Pinpoint the cell where the given text exists, returning its [x, y] midpoint coordinate. 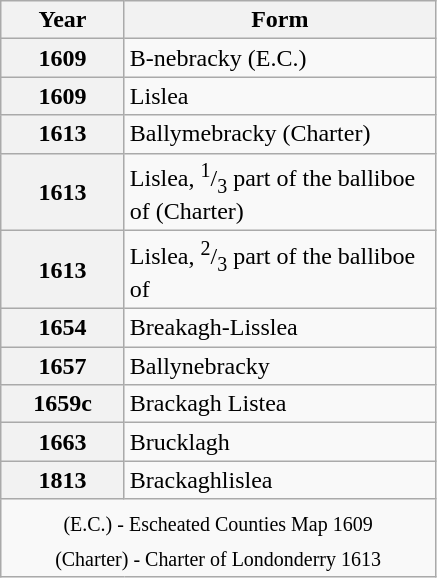
B-nebracky (E.C.) [280, 58]
Lislea, 1/3 part of the balliboe of (Charter) [280, 192]
1663 [63, 442]
Lislea [280, 96]
Lislea, 2/3 part of the balliboe of [280, 270]
Ballymebracky (Charter) [280, 134]
Brackagh Listea [280, 404]
Breakagh-Lisslea [280, 328]
Form [280, 20]
1654 [63, 328]
1657 [63, 366]
Ballynebracky [280, 366]
Year [63, 20]
1659c [63, 404]
Brucklagh [280, 442]
Brackaghlislea [280, 480]
1813 [63, 480]
(E.C.) - Escheated Counties Map 1609(Charter) - Charter of Londonderry 1613 [218, 538]
